Return [X, Y] of the center of cell containing provided text 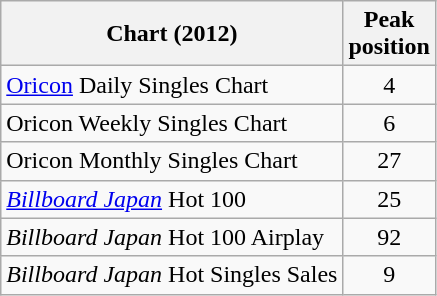
9 [389, 275]
Chart (2012) [172, 34]
Billboard Japan Hot 100 [172, 199]
Oricon Monthly Singles Chart [172, 161]
Oricon Weekly Singles Chart [172, 123]
Oricon Daily Singles Chart [172, 85]
92 [389, 237]
4 [389, 85]
25 [389, 199]
Billboard Japan Hot 100 Airplay [172, 237]
Peakposition [389, 34]
Billboard Japan Hot Singles Sales [172, 275]
27 [389, 161]
6 [389, 123]
